Identify which cell holds the provided text, then report its [X, Y] central coordinate. 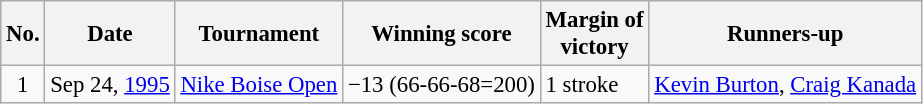
Runners-up [786, 34]
Winning score [442, 34]
1 stroke [594, 85]
Nike Boise Open [259, 85]
Kevin Burton, Craig Kanada [786, 85]
1 [23, 85]
Date [110, 34]
Margin ofvictory [594, 34]
Sep 24, 1995 [110, 85]
Tournament [259, 34]
No. [23, 34]
−13 (66-66-68=200) [442, 85]
